Pinpoint the cell where the given text exists, returning its [X, Y] midpoint coordinate. 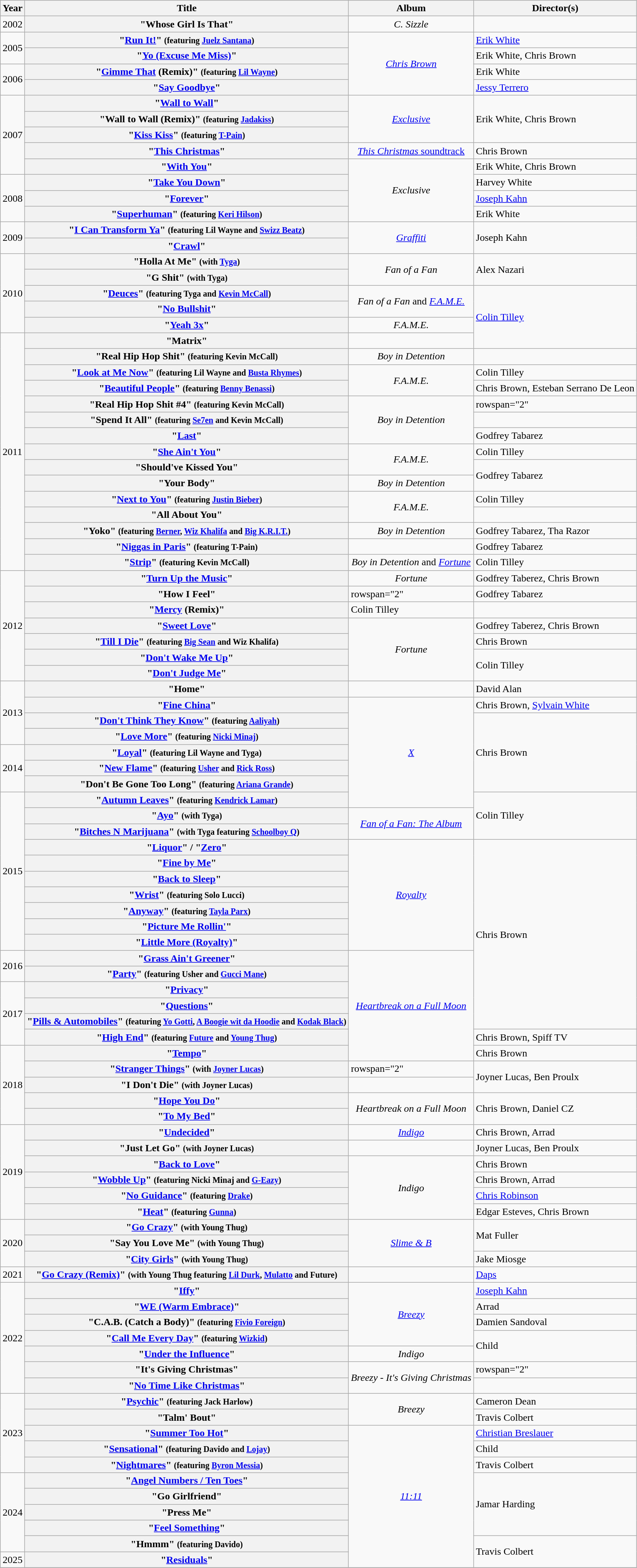
"Heat" (featuring Gunna) [187, 1212]
"Iffy" [187, 1291]
"G Shit" (with Tyga) [187, 277]
"Niggas in Paris" (featuring T-Pain) [187, 547]
Fan of a Fan and F.A.M.E. [411, 301]
"Matrix" [187, 341]
"Home" [187, 689]
Godfrey Tabarez, Tha Razor [555, 531]
"Party" (featuring Usher and Gucci Mane) [187, 974]
"Turn Up the Music" [187, 578]
"She Ain't You" [187, 451]
"Yeah 3x" [187, 325]
"Wall to Wall" [187, 103]
"Look at Me Now" (featuring Lil Wayne and Busta Rhymes) [187, 372]
"Deuces" (featuring Tyga and Kevin McCall) [187, 293]
"Don't Think They Know" (featuring Aaliyah) [187, 721]
"Should've Kissed You" [187, 467]
2014 [12, 768]
"Next to You" (featuring Justin Bieber) [187, 499]
Chris Brown, Spiff TV [555, 1037]
"Hmmm" (featuring Davido) [187, 1544]
"Grass Ain't Greener" [187, 958]
2008 [12, 198]
"High End" (featuring Future and Young Thug) [187, 1037]
Jamar Harding [555, 1504]
Chris Robinson [555, 1195]
"Yoko" (featuring Berner, Wiz Khalifa and Big K.R.I.T.) [187, 531]
Mat Fuller [555, 1235]
Daps [555, 1275]
"Forever" [187, 198]
"Strip" (featuring Kevin McCall) [187, 562]
"Privacy" [187, 990]
"Beautiful People" (featuring Benny Benassi) [187, 388]
Chris Brown, Daniel CZ [555, 1108]
2013 [12, 712]
"Anyway" (featuring Tayla Parx) [187, 910]
"Under the Influence" [187, 1354]
"Go Girlfriend" [187, 1496]
"Bitches N Marijuana" (with Tyga featuring Schoolboy Q) [187, 831]
2019 [12, 1172]
David Alan [555, 689]
"Loyal" (featuring Lil Wayne and Tyga) [187, 752]
"Mercy (Remix)" [187, 610]
"Ayo" (with Tyga) [187, 816]
2016 [12, 966]
"Press Me" [187, 1512]
"Sweet Love" [187, 626]
2002 [12, 24]
"Real Hip Hop Shit #4" (featuring Kevin McCall) [187, 404]
2010 [12, 293]
"Till I Die" (featuring Big Sean and Wiz Khalifa) [187, 641]
"Summer Too Hot" [187, 1433]
X [411, 752]
2023 [12, 1433]
"City Girls" (with Young Thug) [187, 1259]
C. Sizzle [411, 24]
"Don't Judge Me" [187, 673]
"It's Giving Christmas" [187, 1370]
"Hope You Do" [187, 1101]
"Angel Numbers / Ten Toes" [187, 1481]
"Wall to Wall (Remix)" (featuring Jadakiss) [187, 119]
2015 [12, 871]
"Pills & Automobiles" (featuring Yo Gotti, A Boogie wit da Hoodie and Kodak Black) [187, 1021]
2022 [12, 1338]
11:11 [411, 1496]
"Fine by Me" [187, 863]
"Stranger Things" (with Joyner Lucas) [187, 1069]
2006 [12, 79]
"Call Me Every Day" (featuring Wizkid) [187, 1338]
"Just Let Go" (with Joyner Lucas) [187, 1148]
"Residuals" [187, 1560]
"Tempo" [187, 1053]
"No Bullshit" [187, 309]
2011 [12, 452]
Harvey White [555, 182]
"To My Bed" [187, 1116]
Director(s) [555, 8]
Arrad [555, 1306]
"Say Goodbye" [187, 87]
"Questions" [187, 1006]
"Liquor" / "Zero" [187, 847]
"C.A.B. (Catch a Body)" (featuring Fivio Foreign) [187, 1322]
"Back to Sleep" [187, 879]
2024 [12, 1512]
"Talm' Bout" [187, 1417]
"Take You Down" [187, 182]
Chris Brown, Sylvain White [555, 705]
"I Don't Die" (with Joyner Lucas) [187, 1085]
Album [411, 8]
"Spend It All" (featuring Se7en and Kevin McCall) [187, 420]
2012 [12, 626]
Chris Brown, Esteban Serrano De Leon [555, 388]
Jake Miosge [555, 1259]
Cameron Dean [555, 1401]
2017 [12, 1014]
Royalty [411, 895]
Edgar Esteves, Chris Brown [555, 1212]
Alex Nazari [555, 270]
"Love More" (featuring Nicki Minaj) [187, 737]
2021 [12, 1275]
"I Can Transform Ya" (featuring Lil Wayne and Swizz Beatz) [187, 230]
"Psychic" (featuring Jack Harlow) [187, 1401]
Boy in Detention and Fortune [411, 562]
2018 [12, 1085]
Christian Breslauer [555, 1433]
"Nightmares" (featuring Byron Messia) [187, 1464]
"Kiss Kiss" (featuring T-Pain) [187, 135]
Title [187, 8]
"Yo (Excuse Me Miss)" [187, 56]
"Run It!" (featuring Juelz Santana) [187, 40]
"Picture Me Rollin'" [187, 926]
"Little More (Royalty)" [187, 942]
"Gimme That (Remix)" (featuring Lil Wayne) [187, 72]
Slime & B [411, 1243]
2025 [12, 1560]
Jessy Terrero [555, 87]
"No Guidance" (featuring Drake) [187, 1195]
"Autumn Leaves" (featuring Kendrick Lamar) [187, 800]
"New Flame" (featuring Usher and Rick Ross) [187, 768]
"Go Crazy" (with Young Thug) [187, 1227]
Damien Sandoval [555, 1322]
"Undecided" [187, 1132]
Fan of a Fan [411, 270]
"Back to Love" [187, 1164]
"Go Crazy (Remix)" (with Young Thug featuring Lil Durk, Mulatto and Future) [187, 1275]
Graffiti [411, 238]
"Feel Something" [187, 1528]
"Crawl" [187, 246]
"No Time Like Christmas" [187, 1385]
Fan of a Fan: The Album [411, 824]
"This Christmas" [187, 151]
"Real Hip Hop Shit" (featuring Kevin McCall) [187, 356]
2007 [12, 135]
Breezy - It's Giving Christmas [411, 1378]
"Fine China" [187, 705]
"Holla At Me" (with Tyga) [187, 262]
"Wrist" (featuring Solo Lucci) [187, 895]
"All About You" [187, 515]
"Last" [187, 435]
Year [12, 8]
"Don't Be Gone Too Long" (featuring Ariana Grande) [187, 784]
2020 [12, 1243]
This Christmas soundtrack [411, 151]
2009 [12, 238]
"Superhuman" (featuring Keri Hilson) [187, 214]
"How I Feel" [187, 594]
"With You" [187, 166]
"Your Body" [187, 483]
2005 [12, 48]
"Whose Girl Is That" [187, 24]
"Sensational" (featuring Davido and Lojay) [187, 1449]
"Wobble Up" (featuring Nicki Minaj and G-Eazy) [187, 1180]
"WE (Warm Embrace)" [187, 1306]
"Don't Wake Me Up" [187, 657]
"Say You Love Me" (with Young Thug) [187, 1243]
